Extract the (X, Y) coordinate from the center of the cell holding the provided text.  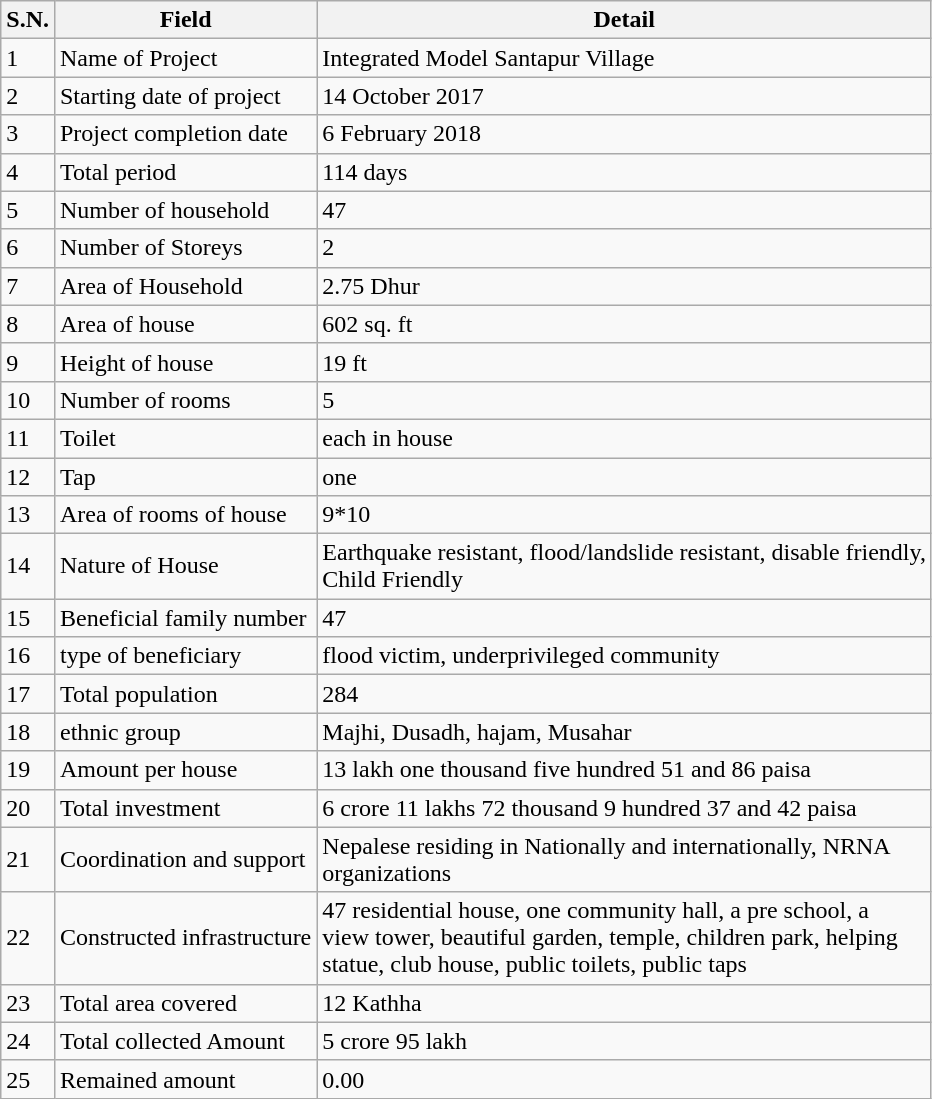
14 October 2017 (624, 96)
2.75 Dhur (624, 286)
Integrated Model Santapur Village (624, 58)
Area of rooms of house (185, 515)
Number of household (185, 210)
Total collected Amount (185, 1041)
13 (28, 515)
flood victim, underprivileged community (624, 656)
17 (28, 694)
Total population (185, 694)
Majhi, Dusadh, hajam, Musahar (624, 732)
ethnic group (185, 732)
Project completion date (185, 134)
Tap (185, 477)
Area of house (185, 324)
Total period (185, 172)
9 (28, 362)
4 (28, 172)
1 (28, 58)
6 (28, 248)
Nepalese residing in Nationally and internationally, NRNAorganizations (624, 860)
6 crore 11 lakhs 72 thousand 9 hundred 37 and 42 paisa (624, 808)
Number of Storeys (185, 248)
Area of Household (185, 286)
23 (28, 1003)
7 (28, 286)
5 crore 95 lakh (624, 1041)
21 (28, 860)
19 ft (624, 362)
Detail (624, 20)
Toilet (185, 438)
3 (28, 134)
6 February 2018 (624, 134)
S.N. (28, 20)
284 (624, 694)
Height of house (185, 362)
14 (28, 566)
9*10 (624, 515)
8 (28, 324)
15 (28, 618)
19 (28, 770)
10 (28, 400)
Nature of House (185, 566)
12 Kathha (624, 1003)
12 (28, 477)
one (624, 477)
Field (185, 20)
Name of Project (185, 58)
0.00 (624, 1079)
Total investment (185, 808)
13 lakh one thousand five hundred 51 and 86 paisa (624, 770)
20 (28, 808)
18 (28, 732)
Beneficial family number (185, 618)
Earthquake resistant, flood/landslide resistant, disable friendly,Child Friendly (624, 566)
24 (28, 1041)
Remained amount (185, 1079)
Number of rooms (185, 400)
Total area covered (185, 1003)
114 days (624, 172)
Coordination and support (185, 860)
Constructed infrastructure (185, 938)
22 (28, 938)
type of beneficiary (185, 656)
each in house (624, 438)
Starting date of project (185, 96)
25 (28, 1079)
Amount per house (185, 770)
602 sq. ft (624, 324)
11 (28, 438)
16 (28, 656)
